Provide the [X, Y] coordinate of the cell's center where the given text is located.  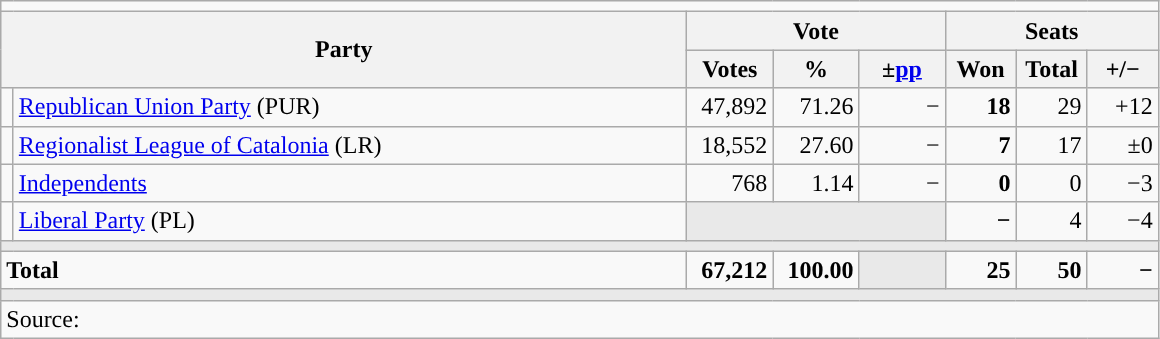
25 [980, 270]
Votes [730, 69]
Source: [580, 319]
18 [980, 107]
17 [1052, 145]
29 [1052, 107]
71.26 [816, 107]
±pp [902, 69]
7 [980, 145]
+/− [1122, 69]
67,212 [730, 270]
50 [1052, 270]
+12 [1122, 107]
1.14 [816, 183]
47,892 [730, 107]
% [816, 69]
Party [344, 50]
−3 [1122, 183]
−4 [1122, 221]
27.60 [816, 145]
Liberal Party (PL) [350, 221]
Independents [350, 183]
±0 [1122, 145]
Regionalist League of Catalonia (LR) [350, 145]
Vote [816, 31]
Republican Union Party (PUR) [350, 107]
Seats [1052, 31]
Won [980, 69]
100.00 [816, 270]
768 [730, 183]
4 [1052, 221]
18,552 [730, 145]
